Identify which cell holds the provided text, then report its (X, Y) central coordinate. 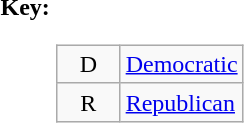
Republican (182, 102)
D (89, 64)
R (89, 102)
Democratic (182, 64)
